For the text-containing cell, return its midpoint in (X, Y) coordinate format. 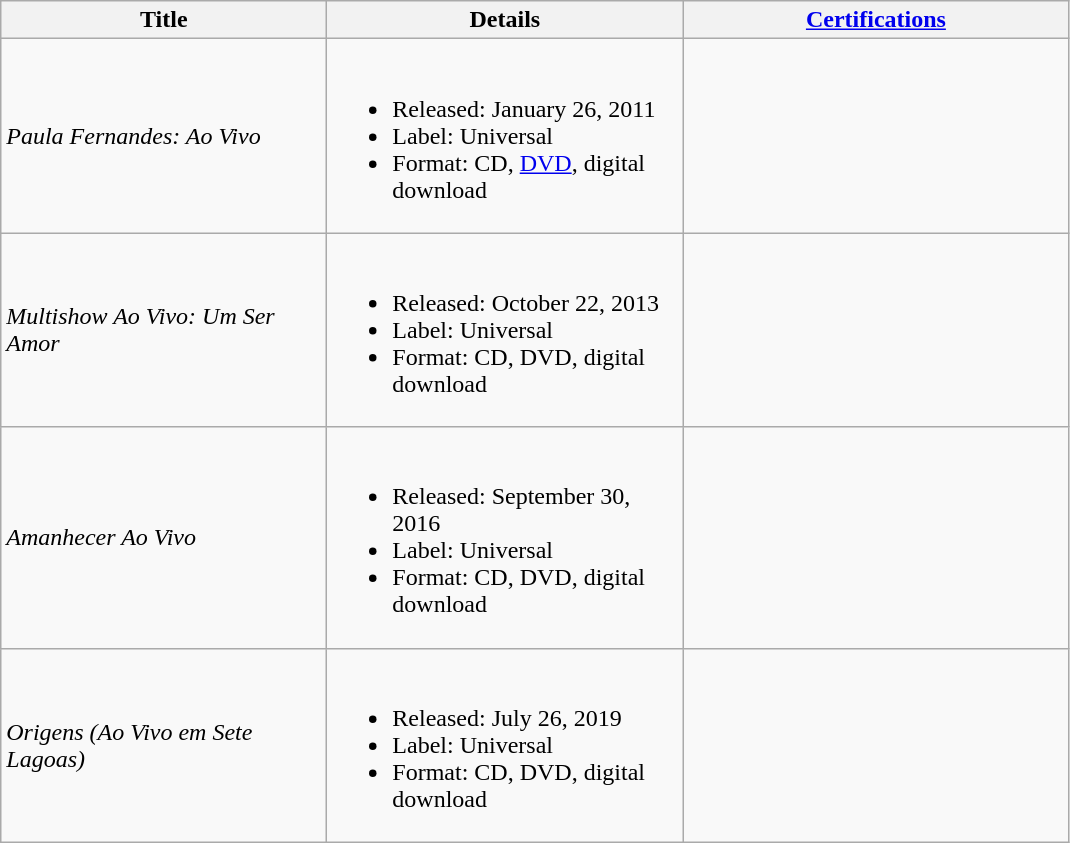
Released: January 26, 2011Label: UniversalFormat: CD, DVD, digital download (505, 136)
Released: July 26, 2019Label: UniversalFormat: CD, DVD, digital download (505, 745)
Paula Fernandes: Ao Vivo (164, 136)
Amanhecer Ao Vivo (164, 538)
Origens (Ao Vivo em Sete Lagoas) (164, 745)
Certifications (876, 20)
Released: September 30, 2016Label: UniversalFormat: CD, DVD, digital download (505, 538)
Released: October 22, 2013Label: UniversalFormat: CD, DVD, digital download (505, 330)
Title (164, 20)
Multishow Ao Vivo: Um Ser Amor (164, 330)
Details (505, 20)
